Determine the (X, Y) coordinate at the center of the cell enclosing the given text.  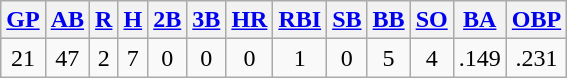
SO (432, 20)
HR (250, 20)
GP (23, 20)
BB (388, 20)
2 (104, 58)
.149 (480, 58)
BA (480, 20)
21 (23, 58)
RBI (300, 20)
3B (206, 20)
1 (300, 58)
5 (388, 58)
7 (133, 58)
.231 (536, 58)
47 (67, 58)
H (133, 20)
2B (168, 20)
AB (67, 20)
OBP (536, 20)
R (104, 20)
SB (347, 20)
4 (432, 58)
